Return the (x, y) coordinate for the center point of the cell that contains the specified text.  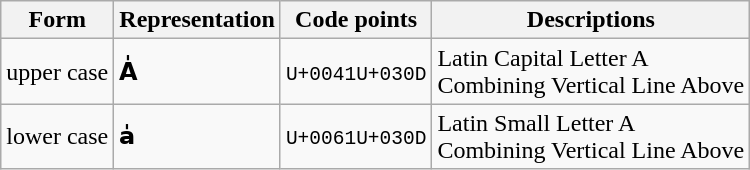
Form (58, 20)
upper case (58, 72)
Code points (356, 20)
lower case (58, 136)
Latin Small Letter ACombining Vertical Line Above (591, 136)
U+0061U+030D (356, 136)
U+0041U+030D (356, 72)
a̍ (198, 136)
Representation (198, 20)
Latin Capital Letter ACombining Vertical Line Above (591, 72)
A̍ (198, 72)
Descriptions (591, 20)
